Determine the [x, y] coordinate at the center of the cell enclosing the given text.  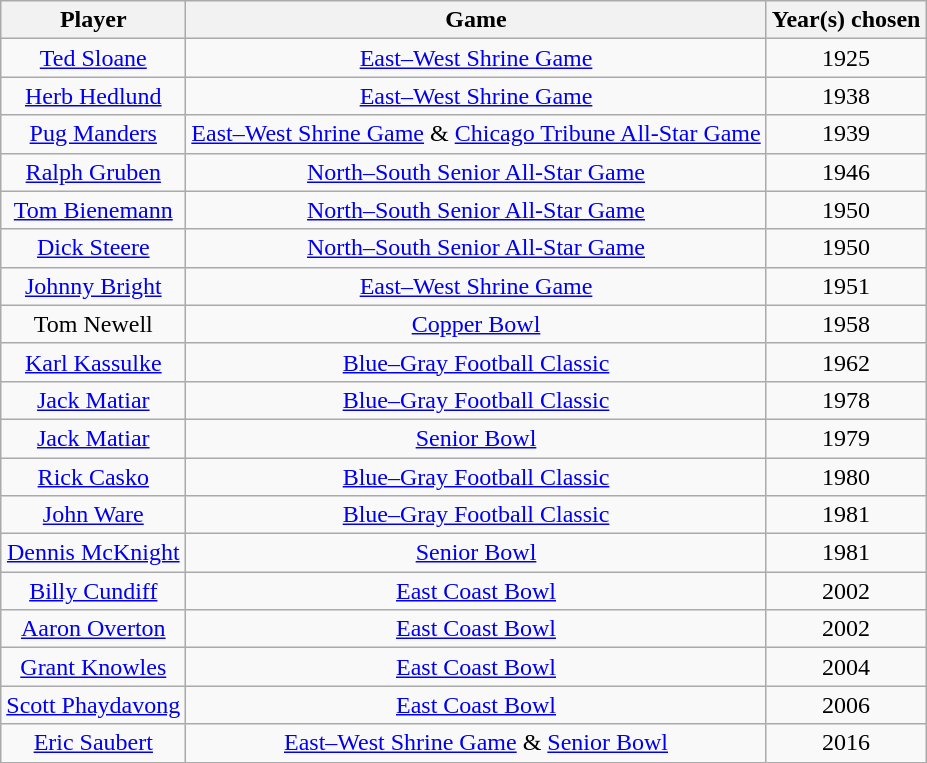
John Ware [94, 515]
Eric Saubert [94, 743]
1938 [846, 96]
Ted Sloane [94, 58]
Billy Cundiff [94, 591]
Scott Phaydavong [94, 705]
Aaron Overton [94, 629]
Ralph Gruben [94, 172]
Dennis McKnight [94, 553]
East–West Shrine Game & Senior Bowl [476, 743]
Dick Steere [94, 248]
Karl Kassulke [94, 362]
1939 [846, 134]
2016 [846, 743]
1962 [846, 362]
2006 [846, 705]
Herb Hedlund [94, 96]
Tom Bienemann [94, 210]
2004 [846, 667]
Year(s) chosen [846, 20]
1946 [846, 172]
1980 [846, 477]
Pug Manders [94, 134]
Johnny Bright [94, 286]
1978 [846, 400]
1958 [846, 324]
1925 [846, 58]
Tom Newell [94, 324]
Player [94, 20]
1979 [846, 438]
Rick Casko [94, 477]
Game [476, 20]
1951 [846, 286]
Grant Knowles [94, 667]
East–West Shrine Game & Chicago Tribune All-Star Game [476, 134]
Copper Bowl [476, 324]
